From the cell containing the given text, extract its center point as [x, y] coordinate. 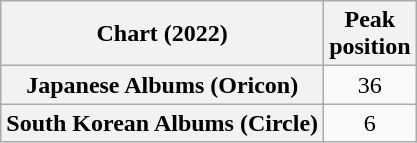
Japanese Albums (Oricon) [162, 85]
Chart (2022) [162, 34]
36 [370, 85]
South Korean Albums (Circle) [162, 123]
6 [370, 123]
Peakposition [370, 34]
